For the text-containing cell, return its midpoint in [X, Y] coordinate format. 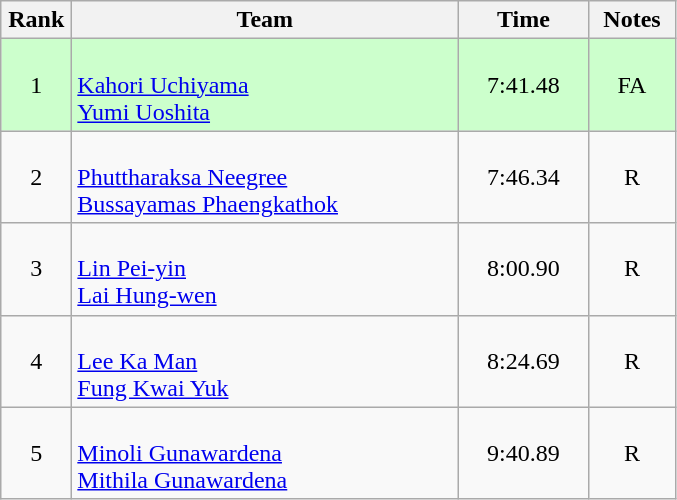
Team [265, 20]
1 [36, 85]
9:40.89 [524, 453]
Lee Ka ManFung Kwai Yuk [265, 361]
FA [632, 85]
7:41.48 [524, 85]
Kahori UchiyamaYumi Uoshita [265, 85]
Notes [632, 20]
Time [524, 20]
Minoli GunawardenaMithila Gunawardena [265, 453]
7:46.34 [524, 177]
8:24.69 [524, 361]
2 [36, 177]
Phuttharaksa NeegreeBussayamas Phaengkathok [265, 177]
Rank [36, 20]
5 [36, 453]
8:00.90 [524, 269]
Lin Pei-yinLai Hung-wen [265, 269]
3 [36, 269]
4 [36, 361]
